Output the [X, Y] coordinate of the center of the cell containing the given text.  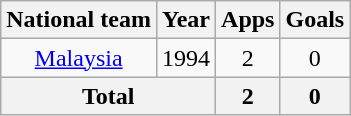
Total [108, 96]
1994 [186, 58]
Goals [315, 20]
Malaysia [79, 58]
Year [186, 20]
Apps [248, 20]
National team [79, 20]
